From the cell containing the given text, extract its center point as [X, Y] coordinate. 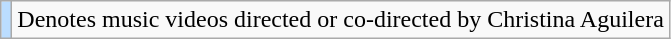
Denotes music videos directed or co-directed by Christina Aguilera [341, 20]
